Find where the given text appears and provide that cell's center as (x, y) coordinate. 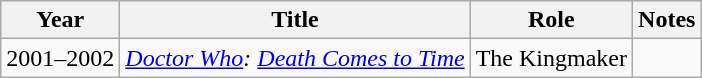
2001–2002 (60, 58)
Doctor Who: Death Comes to Time (295, 58)
Role (551, 20)
The Kingmaker (551, 58)
Title (295, 20)
Notes (667, 20)
Year (60, 20)
